Search for the cell housing the specified text and yield its (X, Y) center coordinate. 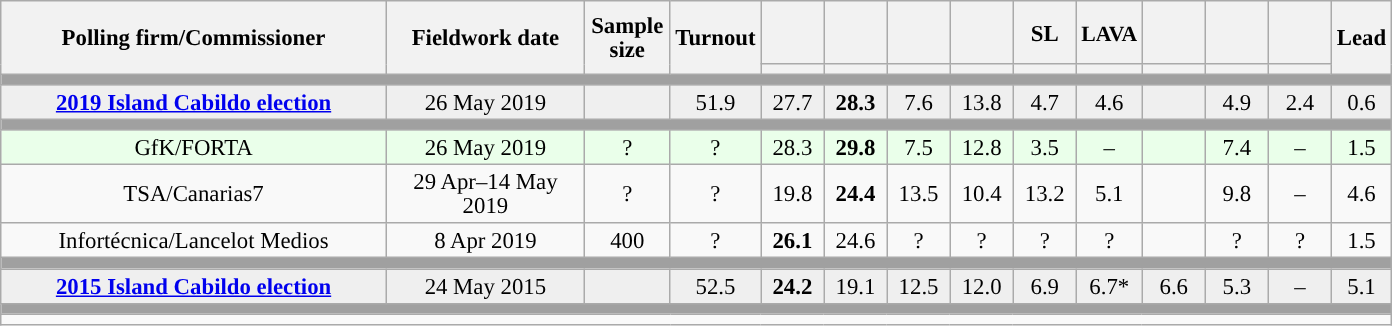
24.2 (792, 286)
2015 Island Cabildo election (194, 286)
19.1 (856, 286)
13.2 (1044, 194)
2019 Island Cabildo election (194, 102)
TSA/Canarias7 (194, 194)
2.4 (1300, 102)
Lead (1361, 38)
6.9 (1044, 286)
6.7* (1109, 286)
5.3 (1236, 286)
10.4 (982, 194)
27.7 (792, 102)
Polling firm/Commissioner (194, 38)
Infortécnica/Lancelot Medios (194, 242)
4.9 (1236, 102)
24.4 (856, 194)
LAVA (1109, 32)
9.8 (1236, 194)
12.0 (982, 286)
51.9 (716, 102)
6.6 (1174, 286)
13.5 (918, 194)
12.8 (982, 148)
SL (1044, 32)
7.4 (1236, 148)
12.5 (918, 286)
Turnout (716, 38)
19.8 (792, 194)
4.7 (1044, 102)
8 Apr 2019 (485, 242)
7.6 (918, 102)
GfK/FORTA (194, 148)
Sample size (627, 38)
29.8 (856, 148)
26.1 (792, 242)
29 Apr–14 May 2019 (485, 194)
24 May 2015 (485, 286)
52.5 (716, 286)
400 (627, 242)
24.6 (856, 242)
3.5 (1044, 148)
Fieldwork date (485, 38)
7.5 (918, 148)
13.8 (982, 102)
0.6 (1361, 102)
